Determine the (X, Y) coordinate at the center of the cell enclosing the given text.  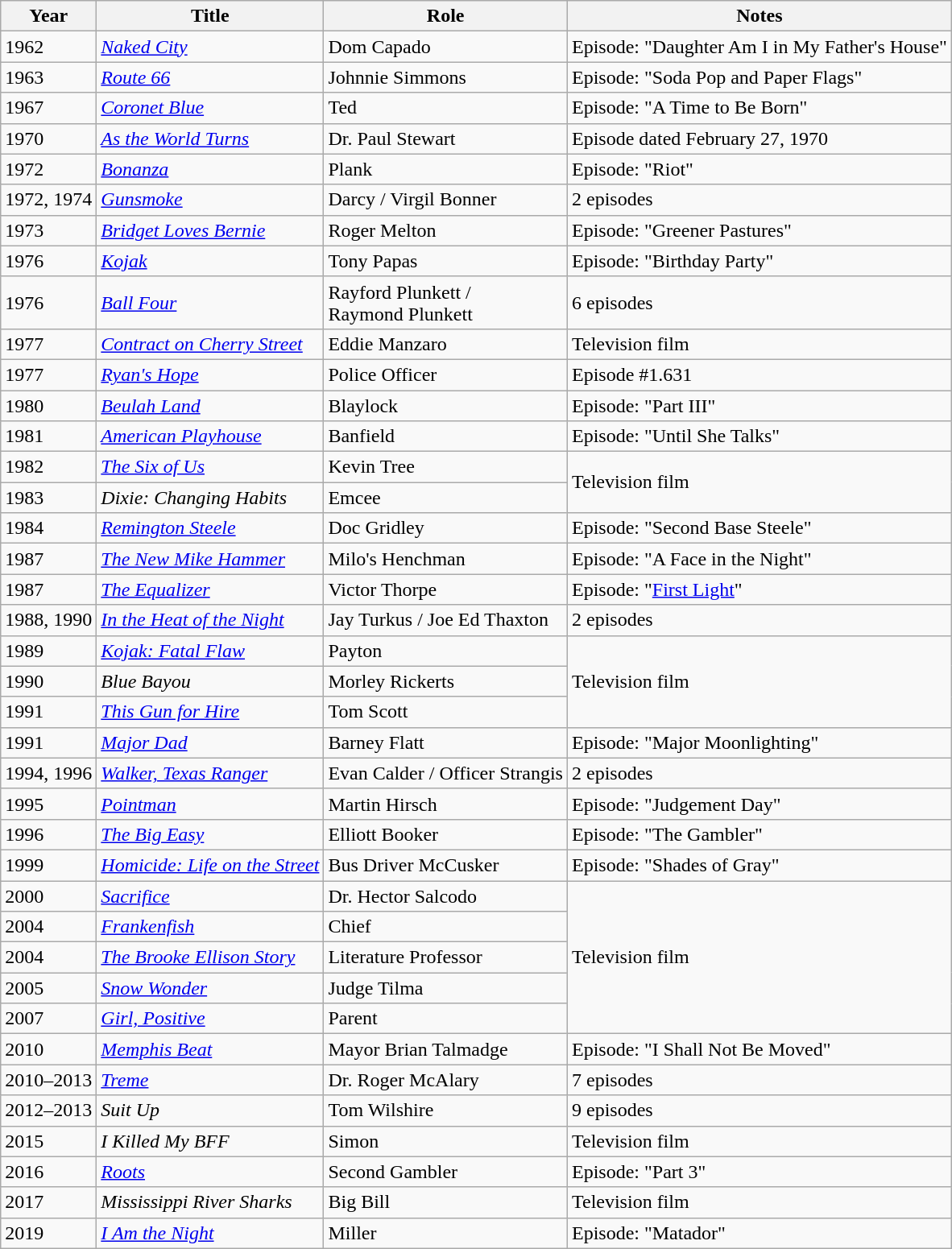
Payton (446, 651)
Episode: "Soda Pop and Paper Flags" (759, 77)
Frankenfish (210, 927)
1994, 1996 (48, 773)
1988, 1990 (48, 620)
2017 (48, 1202)
1963 (48, 77)
Tom Wilshire (446, 1110)
1995 (48, 804)
The Big Easy (210, 834)
Episode: "Riot" (759, 169)
Kevin Tree (446, 467)
1999 (48, 865)
Episode: "Matador" (759, 1233)
Episode: "Major Moonlighting" (759, 742)
Ted (446, 108)
The New Mike Hammer (210, 559)
Literature Professor (446, 957)
Bus Driver McCusker (446, 865)
7 episodes (759, 1080)
Naked City (210, 47)
Ryan's Hope (210, 374)
Role (446, 16)
Doc Gridley (446, 528)
Episode: "A Time to Be Born" (759, 108)
2000 (48, 896)
1972, 1974 (48, 200)
Beulah Land (210, 405)
Miller (446, 1233)
Remington Steele (210, 528)
Pointman (210, 804)
Second Gambler (446, 1172)
Episode: "A Face in the Night" (759, 559)
2012–2013 (48, 1110)
Blaylock (446, 405)
2015 (48, 1141)
Homicide: Life on the Street (210, 865)
Victor Thorpe (446, 589)
Major Dad (210, 742)
2019 (48, 1233)
Kojak: Fatal Flaw (210, 651)
Episode: "Birthday Party" (759, 261)
Big Bill (446, 1202)
Episode: "Judgement Day" (759, 804)
1972 (48, 169)
Episode: "Until She Talks" (759, 436)
Suit Up (210, 1110)
Episode: "The Gambler" (759, 834)
The Brooke Ellison Story (210, 957)
1981 (48, 436)
Tony Papas (446, 261)
Dixie: Changing Habits (210, 498)
American Playhouse (210, 436)
Chief (446, 927)
In the Heat of the Night (210, 620)
I Killed My BFF (210, 1141)
The Equalizer (210, 589)
Tom Scott (446, 712)
Banfield (446, 436)
Episode: "Greener Pastures" (759, 230)
Gunsmoke (210, 200)
Memphis Beat (210, 1049)
2010 (48, 1049)
2010–2013 (48, 1080)
Ball Four (210, 303)
Route 66 (210, 77)
Kojak (210, 261)
Bridget Loves Bernie (210, 230)
Girl, Positive (210, 1019)
Roger Melton (446, 230)
Contract on Cherry Street (210, 344)
Parent (446, 1019)
Judge Tilma (446, 988)
Episode: "Daughter Am I in My Father's House" (759, 47)
Sacrifice (210, 896)
1973 (48, 230)
2016 (48, 1172)
Mayor Brian Talmadge (446, 1049)
Title (210, 16)
Emcee (446, 498)
Episode: "Part III" (759, 405)
Dom Capado (446, 47)
1980 (48, 405)
1962 (48, 47)
I Am the Night (210, 1233)
1983 (48, 498)
Eddie Manzaro (446, 344)
Barney Flatt (446, 742)
1990 (48, 681)
1982 (48, 467)
Morley Rickerts (446, 681)
Police Officer (446, 374)
Treme (210, 1080)
Episode: "First Light" (759, 589)
Walker, Texas Ranger (210, 773)
1967 (48, 108)
Simon (446, 1141)
Darcy / Virgil Bonner (446, 200)
The Six of Us (210, 467)
Year (48, 16)
Elliott Booker (446, 834)
Dr. Hector Salcodo (446, 896)
Episode: "Shades of Gray" (759, 865)
Jay Turkus / Joe Ed Thaxton (446, 620)
Episode #1.631 (759, 374)
Rayford Plunkett /Raymond Plunkett (446, 303)
Roots (210, 1172)
1984 (48, 528)
6 episodes (759, 303)
Martin Hirsch (446, 804)
Snow Wonder (210, 988)
9 episodes (759, 1110)
2005 (48, 988)
As the World Turns (210, 139)
Notes (759, 16)
1989 (48, 651)
1970 (48, 139)
Coronet Blue (210, 108)
Episode dated February 27, 1970 (759, 139)
Plank (446, 169)
Milo's Henchman (446, 559)
Johnnie Simmons (446, 77)
This Gun for Hire (210, 712)
Dr. Paul Stewart (446, 139)
Episode: "Second Base Steele" (759, 528)
Mississippi River Sharks (210, 1202)
2007 (48, 1019)
Evan Calder / Officer Strangis (446, 773)
Blue Bayou (210, 681)
Episode: "I Shall Not Be Moved" (759, 1049)
Episode: "Part 3" (759, 1172)
1996 (48, 834)
Bonanza (210, 169)
Dr. Roger McAlary (446, 1080)
